Return the [x, y] coordinate for the center point of the cell that contains the specified text.  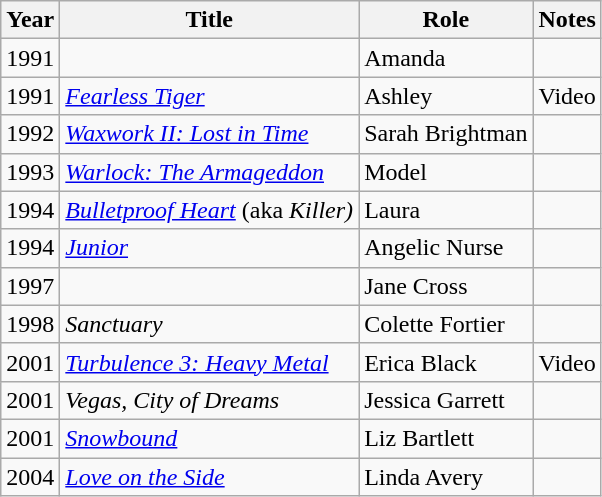
Bulletproof Heart (aka Killer) [210, 210]
Warlock: The Armageddon [210, 172]
Junior [210, 248]
1992 [30, 134]
Year [30, 20]
Sanctuary [210, 324]
1997 [30, 286]
Fearless Tiger [210, 96]
Turbulence 3: Heavy Metal [210, 362]
2004 [30, 477]
Snowbound [210, 438]
Waxwork II: Lost in Time [210, 134]
Colette Fortier [446, 324]
Laura [446, 210]
Sarah Brightman [446, 134]
Jane Cross [446, 286]
Linda Avery [446, 477]
Ashley [446, 96]
Title [210, 20]
Erica Black [446, 362]
1993 [30, 172]
Vegas, City of Dreams [210, 400]
Love on the Side [210, 477]
Role [446, 20]
Notes [567, 20]
1998 [30, 324]
Jessica Garrett [446, 400]
Model [446, 172]
Angelic Nurse [446, 248]
Amanda [446, 58]
Liz Bartlett [446, 438]
